Determine the [x, y] coordinate at the center of the cell enclosing the given text.  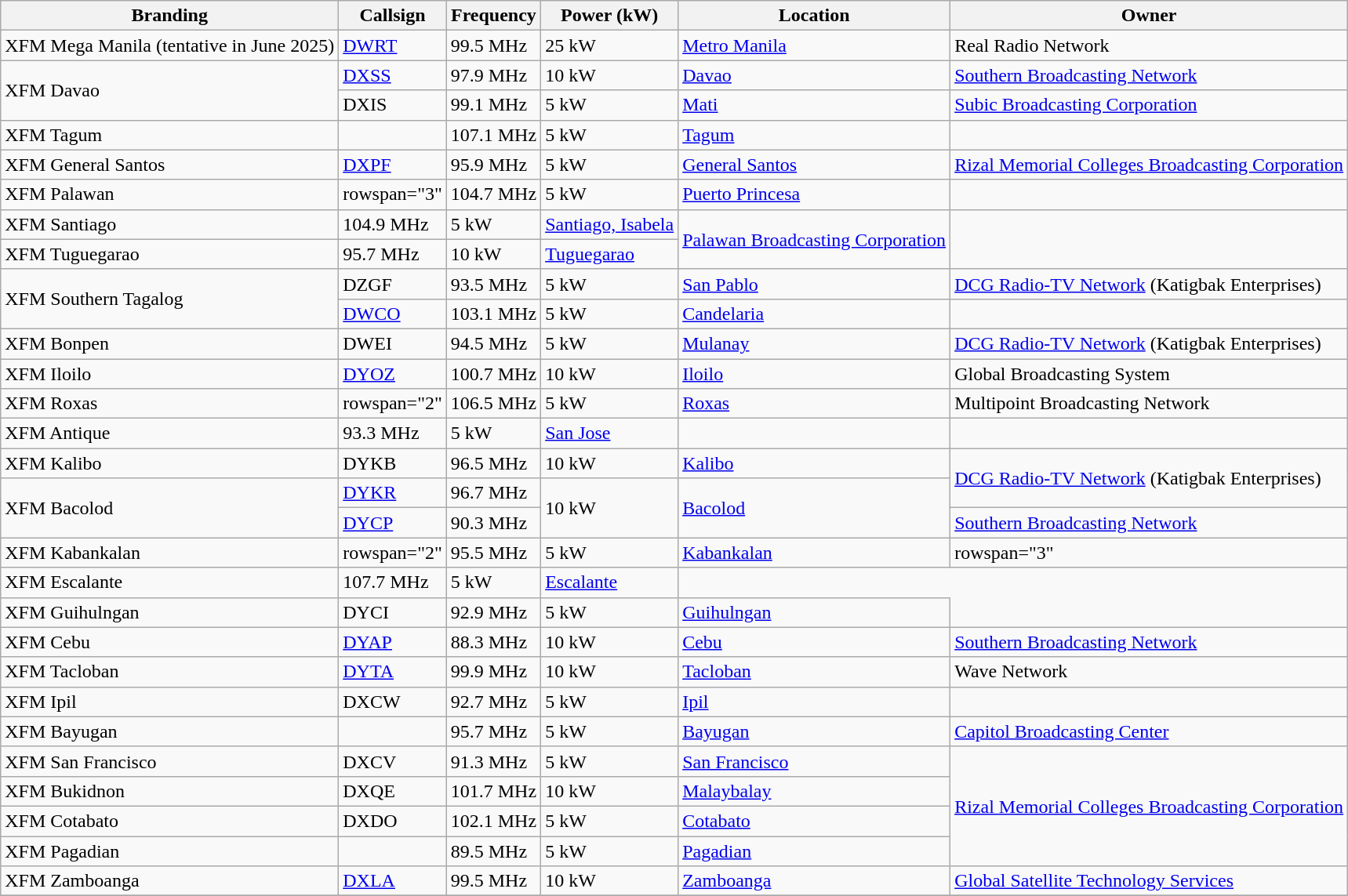
Location [814, 16]
DXDO [393, 821]
107.1 MHz [493, 135]
DWEI [393, 343]
XFM Pagadian [169, 851]
Kabankalan [814, 553]
XFM Roxas [169, 404]
DYCI [393, 612]
94.5 MHz [493, 343]
General Santos [814, 165]
97.9 MHz [493, 75]
XFM Iloilo [169, 374]
Palawan Broadcasting Corporation [814, 239]
89.5 MHz [493, 851]
Guihulngan [814, 612]
101.7 MHz [493, 791]
Multipoint Broadcasting Network [1150, 404]
Tacloban [814, 672]
San Jose [610, 433]
XFM Mega Manila (tentative in June 2025) [169, 45]
XFM Antique [169, 433]
DYTA [393, 672]
Cotabato [814, 821]
DYKR [393, 493]
93.5 MHz [493, 284]
XFM Tacloban [169, 672]
107.7 MHz [393, 582]
Iloilo [814, 374]
XFM San Francisco [169, 761]
Mulanay [814, 343]
XFM Tagum [169, 135]
Davao [814, 75]
25 kW [610, 45]
93.3 MHz [393, 433]
Tagum [814, 135]
DYCP [393, 523]
Global Satellite Technology Services [1150, 881]
104.9 MHz [393, 224]
DXLA [393, 881]
Bayugan [814, 731]
Real Radio Network [1150, 45]
Capitol Broadcasting Center [1150, 731]
XFM Bayugan [169, 731]
Power (kW) [610, 16]
Mati [814, 105]
Callsign [393, 16]
92.9 MHz [493, 612]
DXCW [393, 702]
Frequency [493, 16]
Puerto Princesa [814, 194]
DXSS [393, 75]
San Francisco [814, 761]
XFM Kabankalan [169, 553]
XFM Tuguegarao [169, 254]
100.7 MHz [493, 374]
Metro Manila [814, 45]
XFM Bonpen [169, 343]
XFM Ipil [169, 702]
95.5 MHz [493, 553]
Wave Network [1150, 672]
XFM Zamboanga [169, 881]
XFM Guihulngan [169, 612]
Ipil [814, 702]
DYOZ [393, 374]
XFM Cebu [169, 642]
Zamboanga [814, 881]
Santiago, Isabela [610, 224]
95.9 MHz [493, 165]
XFM Kalibo [169, 463]
102.1 MHz [493, 821]
DXCV [393, 761]
Owner [1150, 16]
DXIS [393, 105]
XFM Palawan [169, 194]
Global Broadcasting System [1150, 374]
90.3 MHz [493, 523]
96.5 MHz [493, 463]
88.3 MHz [493, 642]
Escalante [610, 582]
XFM Davao [169, 90]
91.3 MHz [493, 761]
96.7 MHz [493, 493]
XFM Santiago [169, 224]
XFM General Santos [169, 165]
Pagadian [814, 851]
XFM Bacolod [169, 508]
106.5 MHz [493, 404]
103.1 MHz [493, 314]
XFM Cotabato [169, 821]
Malaybalay [814, 791]
XFM Southern Tagalog [169, 299]
DZGF [393, 284]
Bacolod [814, 508]
Tuguegarao [610, 254]
XFM Bukidnon [169, 791]
XFM Escalante [169, 582]
Subic Broadcasting Corporation [1150, 105]
99.1 MHz [493, 105]
San Pablo [814, 284]
104.7 MHz [493, 194]
DYKB [393, 463]
Branding [169, 16]
DYAP [393, 642]
DXPF [393, 165]
Roxas [814, 404]
Candelaria [814, 314]
Cebu [814, 642]
DXQE [393, 791]
DWCO [393, 314]
92.7 MHz [493, 702]
99.9 MHz [493, 672]
DWRT [393, 45]
Kalibo [814, 463]
